Return the [x, y] coordinate for the center point of the cell that contains the specified text.  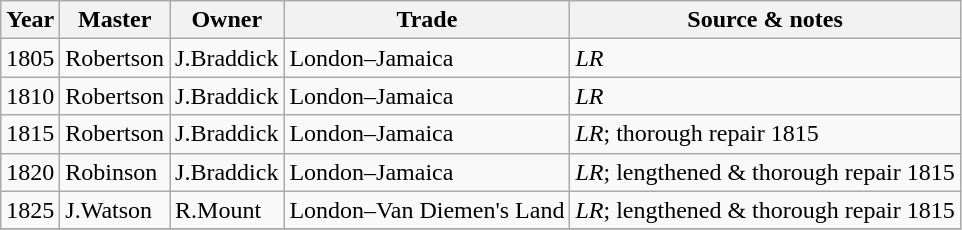
London–Van Diemen's Land [427, 210]
Year [30, 20]
Trade [427, 20]
LR; thorough repair 1815 [765, 134]
J.Watson [115, 210]
1810 [30, 96]
Owner [227, 20]
1820 [30, 172]
R.Mount [227, 210]
1815 [30, 134]
Source & notes [765, 20]
Robinson [115, 172]
1825 [30, 210]
1805 [30, 58]
Master [115, 20]
